Identify which cell holds the provided text, then report its [x, y] central coordinate. 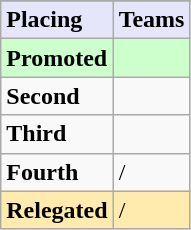
Placing [57, 20]
Relegated [57, 210]
Second [57, 96]
Teams [152, 20]
Third [57, 134]
Fourth [57, 172]
Promoted [57, 58]
